Extract the (x, y) coordinate from the center of the cell holding the provided text.  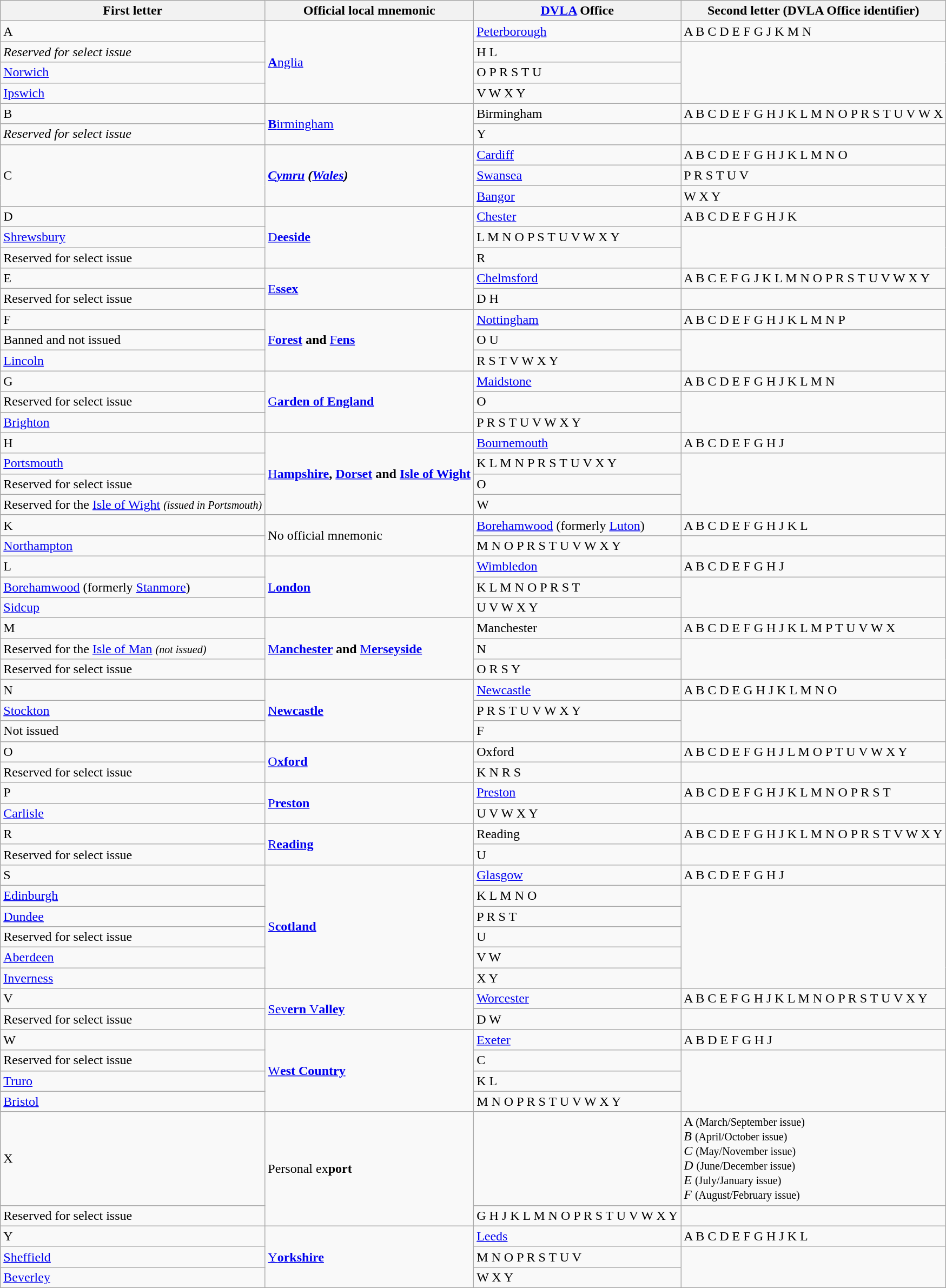
Northampton (133, 546)
K L (578, 1081)
Sheffield (133, 1257)
Banned and not issued (133, 340)
K L M N O P R S T (578, 587)
Bangor (578, 196)
D (133, 216)
A B C D E F G J K M N (813, 31)
Second letter (DVLA Office identifier) (813, 11)
Leeds (578, 1236)
H L (578, 52)
Reserved for the Isle of Wight (issued in Portsmouth) (133, 504)
Shrewsbury (133, 237)
Worcester (578, 999)
K (133, 525)
Forest and Fens (369, 340)
Not issued (133, 731)
Deeside (369, 237)
Peterborough (578, 31)
Borehamwood (formerly Luton) (578, 525)
West Country (369, 1071)
O P R S T U (578, 72)
First letter (133, 11)
A (133, 31)
Bristol (133, 1101)
A B C D E F G H J K L M N O P R S T U V W X (813, 114)
No official mnemonic (369, 535)
K L M N O (578, 895)
A (March/September issue) B (April/October issue) C (May/November issue) D (June/December issue) E (July/January issue) F (August/February issue) (813, 1158)
Aberdeen (133, 958)
Severn Valley (369, 1009)
K N R S (578, 772)
Glasgow (578, 875)
R S T V W X Y (578, 361)
Chester (578, 216)
Reserved for the Isle of Man (not issued) (133, 649)
Manchester and Merseyside (369, 649)
P (133, 793)
S (133, 875)
A B C E F G H J K L M N O P R S T U V X Y (813, 999)
K L M N P R S T U V X Y (578, 463)
Personal export (369, 1169)
V (133, 999)
Bournemouth (578, 443)
Essex (369, 289)
Official local mnemonic (369, 11)
A B C D E F G H J K L M N O (813, 155)
X Y (578, 978)
O R S Y (578, 669)
D W (578, 1019)
B (133, 114)
Truro (133, 1081)
P R S T U V (813, 175)
V W (578, 958)
G H J K L M N O P R S T U V W X Y (578, 1216)
Exeter (578, 1040)
A B C D E F G H J K L M N (813, 381)
Cardiff (578, 155)
Norwich (133, 72)
A B C D E F G H J K (813, 216)
X (133, 1158)
Yorkshire (369, 1257)
A B C D E F G H J K L M N P (813, 320)
Inverness (133, 978)
P R S T (578, 917)
Hampshire, Dorset and Isle of Wight (369, 474)
H (133, 443)
L (133, 566)
Nottingham (578, 320)
Edinburgh (133, 895)
Brighton (133, 422)
Dundee (133, 917)
Borehamwood (formerly Stanmore) (133, 587)
A B C E F G J K L M N O P R S T U V W X Y (813, 278)
Portsmouth (133, 463)
Beverley (133, 1277)
G (133, 381)
Scotland (369, 926)
A B C D E F G H J K L M N O P R S T (813, 793)
Chelmsford (578, 278)
A B C D E F G H J K L M N O P R S T V W X Y (813, 834)
Carlisle (133, 813)
M N O P R S T U V (578, 1257)
D H (578, 299)
London (369, 587)
A B C D E F G H J K L M P T U V W X (813, 628)
Cymru (Wales) (369, 175)
Wimbledon (578, 566)
A B C D E G H J K L M N O (813, 690)
M (133, 628)
A B C D E F G H J L M O P T U V W X Y (813, 752)
Stockton (133, 711)
DVLA Office (578, 11)
V W X Y (578, 93)
Swansea (578, 175)
L M N O P S T U V W X Y (578, 237)
Sidcup (133, 608)
Maidstone (578, 381)
Lincoln (133, 361)
Garden of England (369, 402)
Manchester (578, 628)
Ipswich (133, 93)
O U (578, 340)
E (133, 278)
Anglia (369, 62)
A B D E F G H J (813, 1040)
